Find where the given text appears and provide that cell's center as [X, Y] coordinate. 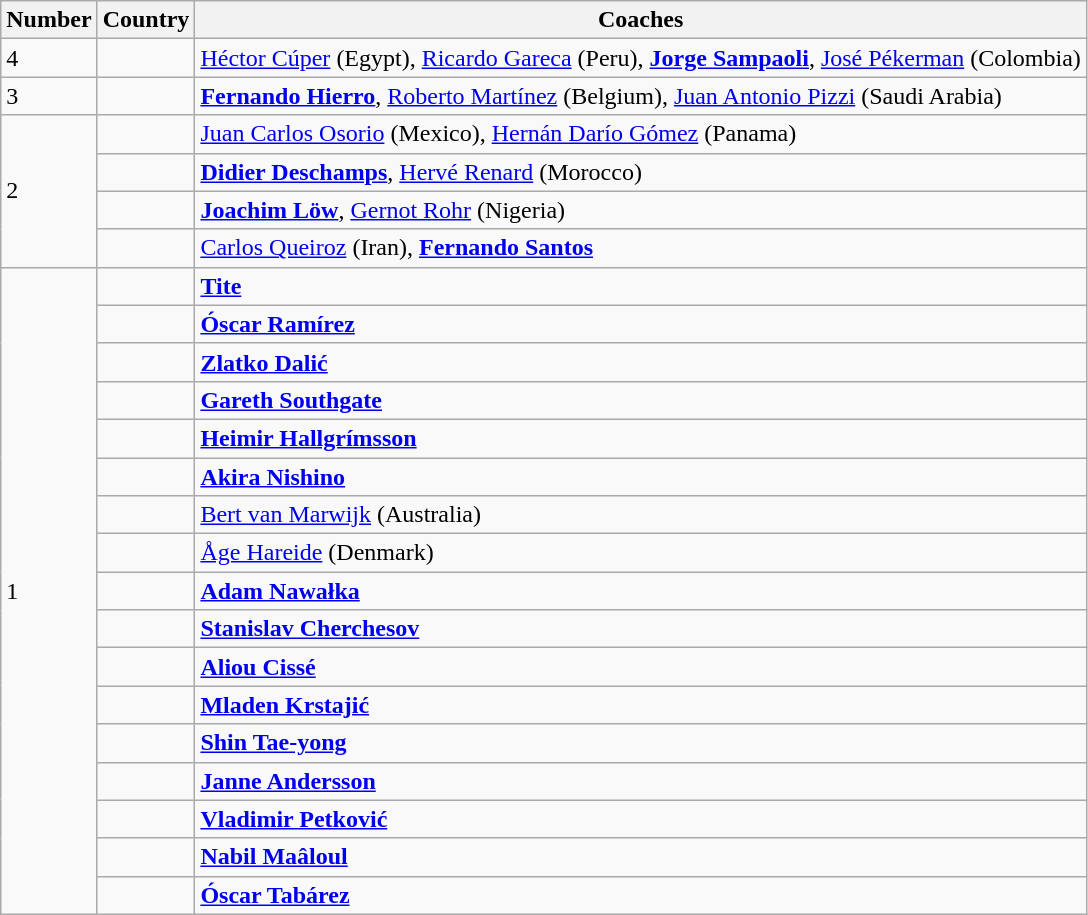
Nabil Maâloul [640, 857]
Didier Deschamps, Hervé Renard (Morocco) [640, 172]
Óscar Tabárez [640, 895]
Heimir Hallgrímsson [640, 438]
Zlatko Dalić [640, 362]
Country [146, 20]
Gareth Southgate [640, 400]
Fernando Hierro, Roberto Martínez (Belgium), Juan Antonio Pizzi (Saudi Arabia) [640, 96]
Juan Carlos Osorio (Mexico), Hernán Darío Gómez (Panama) [640, 134]
Åge Hareide (Denmark) [640, 553]
Tite [640, 286]
Aliou Cissé [640, 667]
Héctor Cúper (Egypt), Ricardo Gareca (Peru), Jorge Sampaoli, José Pékerman (Colombia) [640, 58]
Janne Andersson [640, 781]
2 [49, 191]
Bert van Marwijk (Australia) [640, 515]
Carlos Queiroz (Iran), Fernando Santos [640, 248]
Mladen Krstajić [640, 705]
Joachim Löw, Gernot Rohr (Nigeria) [640, 210]
Vladimir Petković [640, 819]
Akira Nishino [640, 477]
Adam Nawałka [640, 591]
Óscar Ramírez [640, 324]
Shin Tae-yong [640, 743]
Stanislav Cherchesov [640, 629]
3 [49, 96]
Coaches [640, 20]
1 [49, 590]
Number [49, 20]
4 [49, 58]
